Locate the cell with the specified text and output its [x, y] center coordinate. 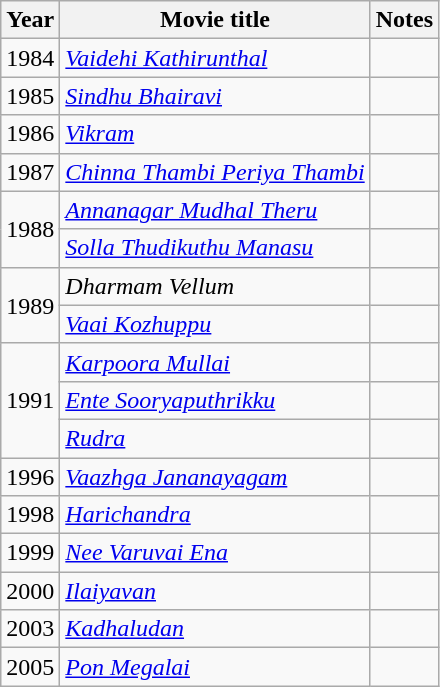
Harichandra [215, 515]
Pon Megalai [215, 667]
Dharmam Vellum [215, 286]
Year [30, 20]
Vaidehi Kathirunthal [215, 58]
1991 [30, 400]
Sindhu Bhairavi [215, 96]
Nee Varuvai Ena [215, 553]
1998 [30, 515]
1988 [30, 229]
1996 [30, 477]
Vikram [215, 134]
1986 [30, 134]
Solla Thudikuthu Manasu [215, 248]
1985 [30, 96]
Notes [404, 20]
Karpoora Mullai [215, 362]
1989 [30, 305]
Annanagar Mudhal Theru [215, 210]
1999 [30, 553]
Vaazhga Jananayagam [215, 477]
Ente Sooryaputhrikku [215, 400]
Vaai Kozhuppu [215, 324]
Rudra [215, 438]
1984 [30, 58]
2000 [30, 591]
1987 [30, 172]
Movie title [215, 20]
2005 [30, 667]
Chinna Thambi Periya Thambi [215, 172]
Kadhaludan [215, 629]
Ilaiyavan [215, 591]
2003 [30, 629]
